For the text-containing cell, return its midpoint in [X, Y] coordinate format. 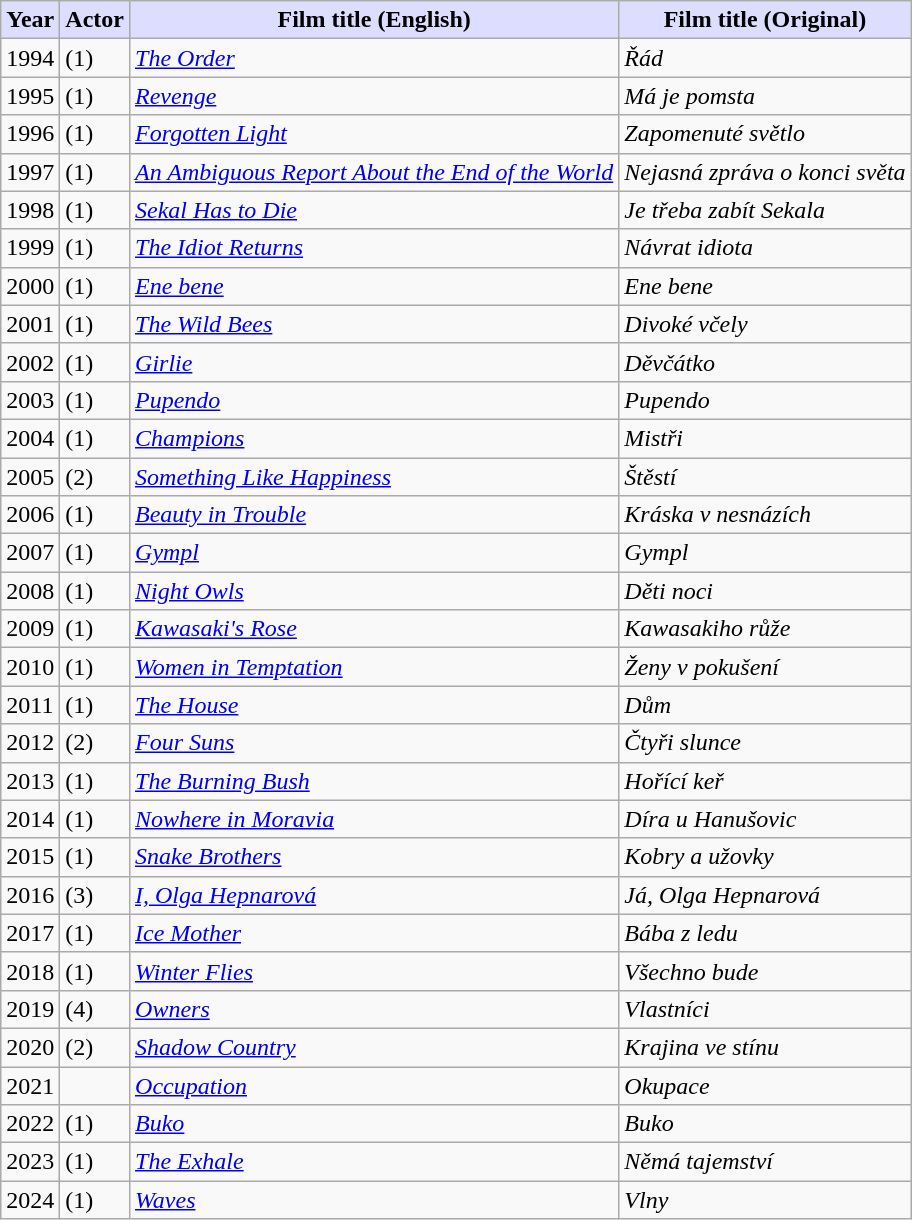
The Order [374, 58]
Winter Flies [374, 971]
Four Suns [374, 743]
Revenge [374, 96]
2010 [30, 667]
Forgotten Light [374, 134]
2005 [30, 477]
Okupace [765, 1085]
Snake Brothers [374, 857]
Je třeba zabít Sekala [765, 210]
I, Olga Hepnarová [374, 895]
Kawasaki's Rose [374, 629]
2019 [30, 1009]
2020 [30, 1047]
2021 [30, 1085]
2017 [30, 933]
2001 [30, 324]
Waves [374, 1200]
Vlastníci [765, 1009]
(4) [95, 1009]
Nowhere in Moravia [374, 819]
Já, Olga Hepnarová [765, 895]
Štěstí [765, 477]
2014 [30, 819]
Vlny [765, 1200]
Shadow Country [374, 1047]
1995 [30, 96]
2012 [30, 743]
2016 [30, 895]
2004 [30, 438]
Beauty in Trouble [374, 515]
Mistři [765, 438]
Kawasakiho růže [765, 629]
An Ambiguous Report About the End of the World [374, 172]
Owners [374, 1009]
1994 [30, 58]
2022 [30, 1124]
2011 [30, 705]
2000 [30, 286]
Hořící keř [765, 781]
2024 [30, 1200]
2023 [30, 1162]
Má je pomsta [765, 96]
Všechno bude [765, 971]
Řád [765, 58]
2018 [30, 971]
1996 [30, 134]
Occupation [374, 1085]
Women in Temptation [374, 667]
Actor [95, 20]
Night Owls [374, 591]
Ice Mother [374, 933]
Divoké včely [765, 324]
Čtyři slunce [765, 743]
Sekal Has to Die [374, 210]
Film title (Original) [765, 20]
Film title (English) [374, 20]
Ženy v pokušení [765, 667]
Something Like Happiness [374, 477]
The Idiot Returns [374, 248]
Bába z ledu [765, 933]
The Exhale [374, 1162]
Díra u Hanušovic [765, 819]
2007 [30, 553]
2006 [30, 515]
Návrat idiota [765, 248]
The House [374, 705]
2008 [30, 591]
2003 [30, 400]
Kobry a užovky [765, 857]
1997 [30, 172]
Zapomenuté světlo [765, 134]
The Wild Bees [374, 324]
Dům [765, 705]
1999 [30, 248]
The Burning Bush [374, 781]
Champions [374, 438]
Year [30, 20]
2015 [30, 857]
1998 [30, 210]
Girlie [374, 362]
2002 [30, 362]
Děvčátko [765, 362]
2013 [30, 781]
Děti noci [765, 591]
2009 [30, 629]
(3) [95, 895]
Krajina ve stínu [765, 1047]
Kráska v nesnázích [765, 515]
Němá tajemství [765, 1162]
Nejasná zpráva o konci světa [765, 172]
